Identify which cell holds the provided text, then report its [x, y] central coordinate. 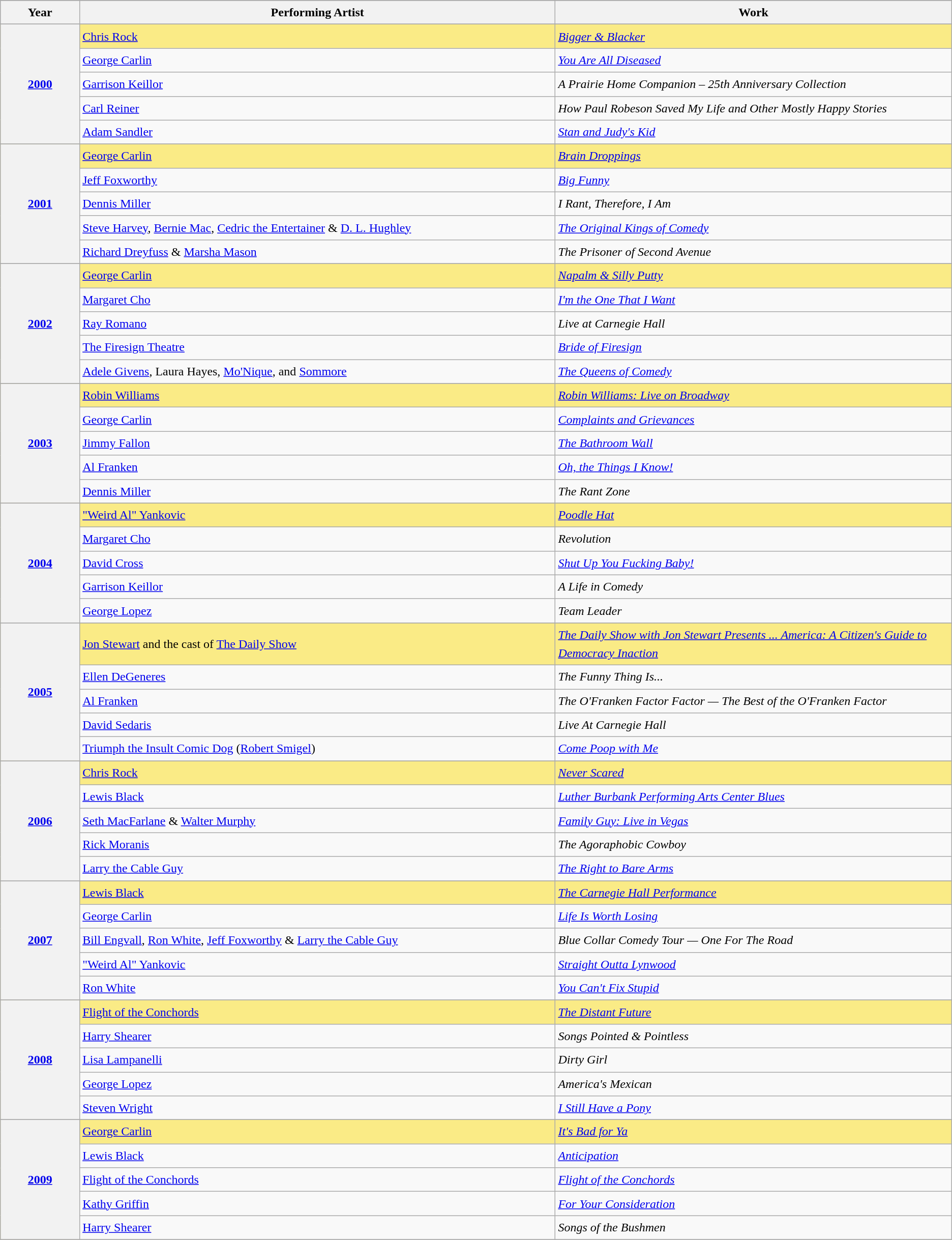
Ray Romano [317, 323]
For Your Consideration [754, 1203]
Robin Williams: Live on Broadway [754, 396]
Team Leader [754, 610]
Family Guy: Live in Vegas [754, 821]
The Prisoner of Second Avenue [754, 251]
Revolution [754, 539]
Bigger & Blacker [754, 37]
Bride of Firesign [754, 348]
Bill Engvall, Ron White, Jeff Foxworthy & Larry the Cable Guy [317, 940]
Jimmy Fallon [317, 444]
Brain Droppings [754, 156]
You Are All Diseased [754, 60]
2009 [40, 1180]
How Paul Robeson Saved My Life and Other Mostly Happy Stories [754, 108]
The Carnegie Hall Performance [754, 892]
The Distant Future [754, 1012]
Shut Up You Fucking Baby! [754, 563]
Straight Outta Lynwood [754, 964]
Steven Wright [317, 1108]
Poodle Hat [754, 515]
It's Bad for Ya [754, 1132]
Complaints and Grievances [754, 419]
I'm the One That I Want [754, 300]
The Funny Thing Is... [754, 676]
Oh, the Things I Know! [754, 467]
Big Funny [754, 180]
I Rant, Therefore, I Am [754, 203]
Rick Moranis [317, 844]
Jeff Foxworthy [317, 180]
David Cross [317, 563]
The Firesign Theatre [317, 348]
2008 [40, 1060]
The Agoraphobic Cowboy [754, 844]
Robin Williams [317, 396]
The Rant Zone [754, 491]
Richard Dreyfuss & Marsha Mason [317, 251]
Luther Burbank Performing Arts Center Blues [754, 796]
Dirty Girl [754, 1060]
Work [754, 12]
Triumph the Insult Comic Dog (Robert Smigel) [317, 749]
Life Is Worth Losing [754, 917]
Napalm & Silly Putty [754, 276]
Ellen DeGeneres [317, 676]
Seth MacFarlane & Walter Murphy [317, 821]
Lisa Lampanelli [317, 1060]
Larry the Cable Guy [317, 869]
2003 [40, 444]
Carl Reiner [317, 108]
The Bathroom Wall [754, 444]
Ron White [317, 988]
Come Poop with Me [754, 749]
Live at Carnegie Hall [754, 323]
Adam Sandler [317, 132]
The Original Kings of Comedy [754, 228]
Jon Stewart and the cast of The Daily Show [317, 644]
Blue Collar Comedy Tour — One For The Road [754, 940]
The O'Franken Factor Factor — The Best of the O'Franken Factor [754, 701]
2005 [40, 692]
Songs of the Bushmen [754, 1228]
Year [40, 12]
The Queens of Comedy [754, 371]
2002 [40, 323]
2000 [40, 84]
Live At Carnegie Hall [754, 725]
Performing Artist [317, 12]
Never Scared [754, 773]
A Prairie Home Companion – 25th Anniversary Collection [754, 84]
2006 [40, 821]
David Sedaris [317, 725]
The Daily Show with Jon Stewart Presents ... America: A Citizen's Guide to Democracy Inaction [754, 644]
Songs Pointed & Pointless [754, 1036]
Anticipation [754, 1156]
The Right to Bare Arms [754, 869]
America's Mexican [754, 1084]
Stan and Judy's Kid [754, 132]
Kathy Griffin [317, 1203]
You Can't Fix Stupid [754, 988]
A Life in Comedy [754, 587]
I Still Have a Pony [754, 1108]
2007 [40, 940]
Adele Givens, Laura Hayes, Mo'Nique, and Sommore [317, 371]
Steve Harvey, Bernie Mac, Cedric the Entertainer & D. L. Hughley [317, 228]
2004 [40, 563]
2001 [40, 203]
